Provide the [x, y] coordinate of the cell's center where the given text is located.  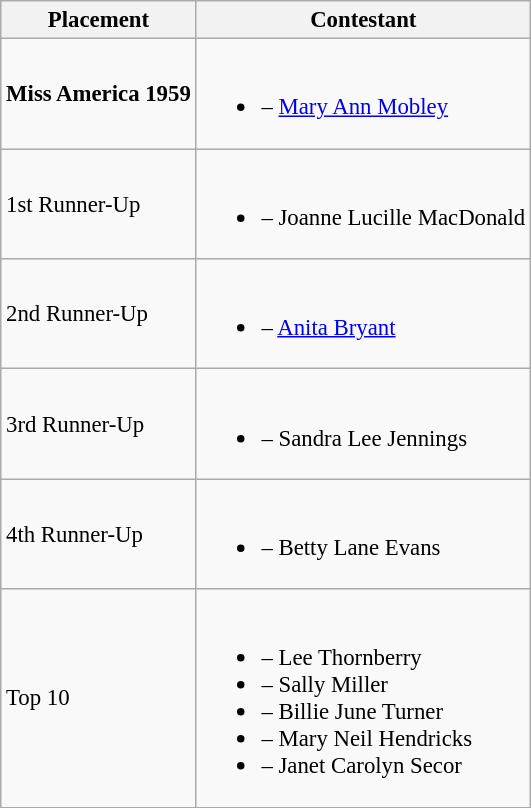
2nd Runner-Up [98, 314]
Top 10 [98, 698]
– Joanne Lucille MacDonald [363, 204]
– Mary Ann Mobley [363, 94]
1st Runner-Up [98, 204]
3rd Runner-Up [98, 424]
– Sandra Lee Jennings [363, 424]
– Lee Thornberry – Sally Miller – Billie June Turner – Mary Neil Hendricks – Janet Carolyn Secor [363, 698]
Placement [98, 20]
Contestant [363, 20]
– Betty Lane Evans [363, 534]
Miss America 1959 [98, 94]
4th Runner-Up [98, 534]
– Anita Bryant [363, 314]
